Capture the cell that displays the provided text and extract its [x, y] central coordinate. 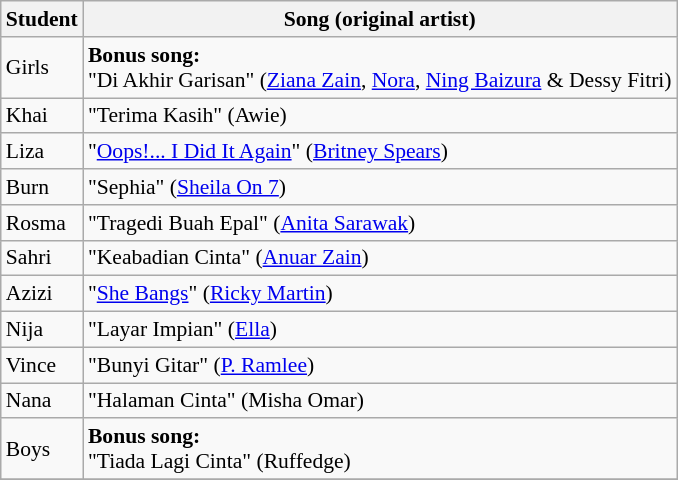
"Sephia" (Sheila On 7) [380, 187]
"Oops!... I Did It Again" (Britney Spears) [380, 152]
Bonus song: "Di Akhir Garisan" (Ziana Zain, Nora, Ning Baizura & Dessy Fitri) [380, 68]
Liza [42, 152]
"Bunyi Gitar" (P. Ramlee) [380, 365]
"Halaman Cinta" (Misha Omar) [380, 401]
Nana [42, 401]
"Tragedi Buah Epal" (Anita Sarawak) [380, 223]
"Layar Impian" (Ella) [380, 330]
"Terima Kasih" (Awie) [380, 116]
Rosma [42, 223]
Khai [42, 116]
Song (original artist) [380, 19]
Bonus song: "Tiada Lagi Cinta" (Ruffedge) [380, 450]
Student [42, 19]
Girls [42, 68]
"She Bangs" (Ricky Martin) [380, 294]
Nija [42, 330]
Sahri [42, 258]
Vince [42, 365]
Boys [42, 450]
"Keabadian Cinta" (Anuar Zain) [380, 258]
Burn [42, 187]
Azizi [42, 294]
